From the cell containing the given text, extract its center point as (x, y) coordinate. 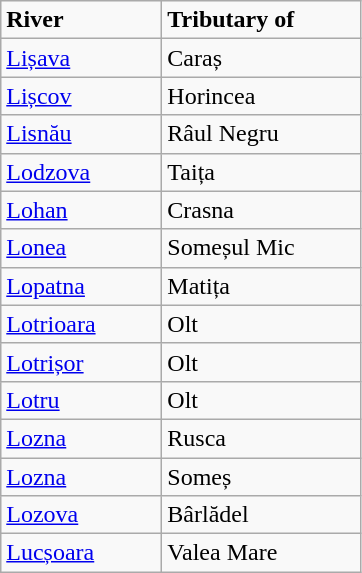
Lonea (82, 248)
Lucșoara (82, 553)
Lotru (82, 400)
Someș (262, 477)
Lișcov (82, 96)
Bârlădel (262, 515)
Someșul Mic (262, 248)
Lozova (82, 515)
Lișava (82, 58)
Tributary of (262, 20)
Lodzova (82, 172)
Horincea (262, 96)
Lopatna (82, 286)
Lohan (82, 210)
Caraș (262, 58)
Rusca (262, 438)
Lotrioara (82, 324)
Crasna (262, 210)
Lisnău (82, 134)
River (82, 20)
Matița (262, 286)
Taița (262, 172)
Valea Mare (262, 553)
Lotrișor (82, 362)
Râul Negru (262, 134)
